Output the [x, y] coordinate of the center of the cell containing the given text.  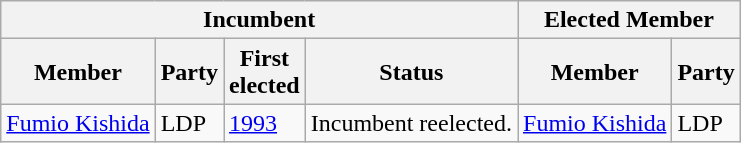
Incumbent [260, 20]
Status [411, 72]
Firstelected [265, 72]
Incumbent reelected. [411, 123]
Elected Member [630, 20]
1993 [265, 123]
